Detect which cell encompasses the target text, then output its [x, y] center coordinate. 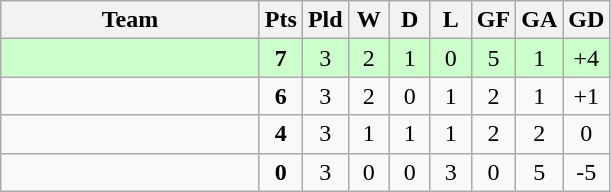
+4 [586, 58]
GF [493, 20]
Team [130, 20]
GA [540, 20]
4 [280, 134]
W [368, 20]
+1 [586, 96]
6 [280, 96]
D [410, 20]
L [450, 20]
-5 [586, 172]
GD [586, 20]
Pts [280, 20]
Pld [325, 20]
7 [280, 58]
